Search for the cell housing the specified text and yield its [X, Y] center coordinate. 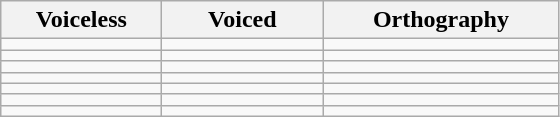
Orthography [441, 20]
Voiceless [82, 20]
Voiced [242, 20]
